Capture the cell that displays the provided text and extract its [x, y] central coordinate. 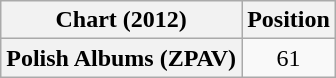
Position [289, 20]
61 [289, 58]
Chart (2012) [122, 20]
Polish Albums (ZPAV) [122, 58]
